Search for the cell housing the specified text and yield its (x, y) center coordinate. 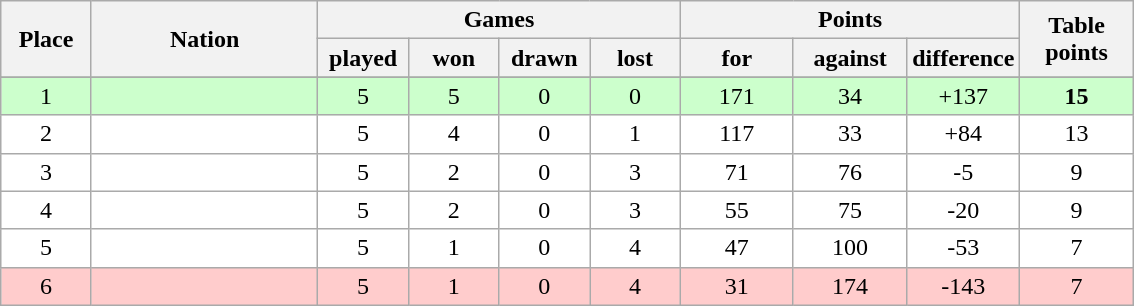
-20 (964, 210)
75 (850, 210)
difference (964, 58)
31 (736, 286)
33 (850, 134)
55 (736, 210)
174 (850, 286)
+137 (964, 96)
Place (46, 39)
+84 (964, 134)
71 (736, 172)
-143 (964, 286)
Points (850, 20)
6 (46, 286)
171 (736, 96)
-53 (964, 248)
drawn (544, 58)
34 (850, 96)
13 (1076, 134)
100 (850, 248)
76 (850, 172)
for (736, 58)
Games (499, 20)
117 (736, 134)
lost (636, 58)
15 (1076, 96)
won (454, 58)
against (850, 58)
Tablepoints (1076, 39)
47 (736, 248)
played (364, 58)
Nation (204, 39)
-5 (964, 172)
